Detect which cell encompasses the target text, then output its [X, Y] center coordinate. 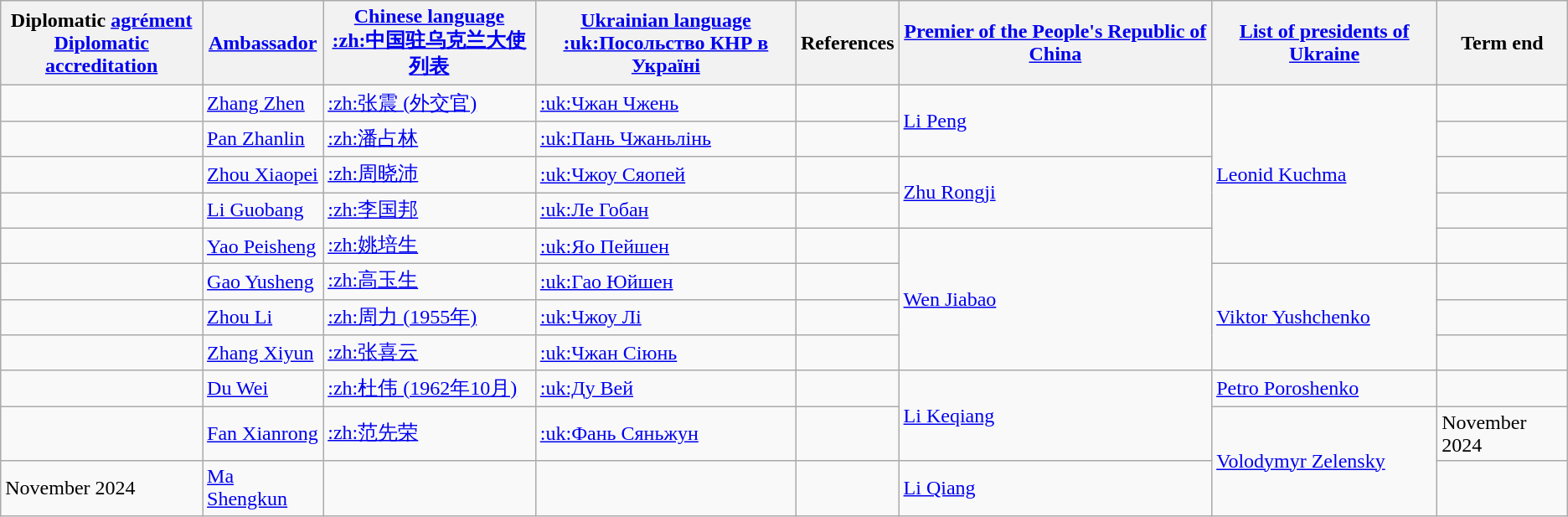
Ambassador [263, 44]
Ma Shengkun [263, 488]
:zh:周晓沛 [430, 174]
Premier of the People's Republic of China [1055, 44]
:zh:范先荣 [430, 434]
Diplomatic agrémentDiplomatic accreditation [102, 44]
:zh:张喜云 [430, 354]
:uk:Чжоу Сяопей [665, 174]
Zhang Xiyun [263, 354]
:uk:Чжоу Лі [665, 317]
Pan Zhanlin [263, 139]
Gao Yusheng [263, 282]
Zhang Zhen [263, 104]
Zhou Xiaopei [263, 174]
:uk:Чжан Сіюнь [665, 354]
Li Peng [1055, 121]
References [848, 44]
Ukrainian language:uk:Посольство КНР в Україні [665, 44]
:zh:杜伟 (1962年10月) [430, 389]
Li Guobang [263, 211]
List of presidents of Ukraine [1325, 44]
:zh:姚培生 [430, 246]
Petro Poroshenko [1325, 389]
Li Qiang [1055, 488]
Wen Jiabao [1055, 299]
:zh:张震 (外交官) [430, 104]
Fan Xianrong [263, 434]
Li Keqiang [1055, 416]
:uk:Ле Гобан [665, 211]
:uk:Яо Пейшен [665, 246]
:uk:Пань Чжаньлінь [665, 139]
:zh:李国邦 [430, 211]
Zhou Li [263, 317]
:zh:周力 (1955年) [430, 317]
Viktor Yushchenko [1325, 318]
Yao Peisheng [263, 246]
Volodymyr Zelensky [1325, 461]
Chinese language:zh:中国驻乌克兰大使列表 [430, 44]
:uk:Чжан Чжень [665, 104]
:uk:Ду Вей [665, 389]
Term end [1503, 44]
Zhu Rongji [1055, 193]
Du Wei [263, 389]
:uk:Фань Сяньжун [665, 434]
Leonid Kuchma [1325, 174]
:zh:高玉生 [430, 282]
:uk:Гао Юйшен [665, 282]
:zh:潘占林 [430, 139]
